Output the (x, y) coordinate of the center of the cell containing the given text.  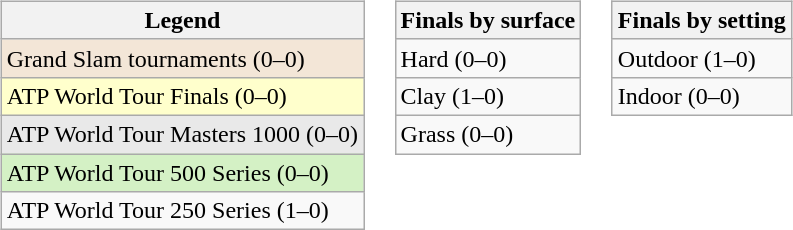
Clay (1–0) (488, 96)
Hard (0–0) (488, 58)
Indoor (0–0) (702, 96)
Finals by surface (488, 20)
Legend (182, 20)
ATP World Tour 500 Series (0–0) (182, 173)
Finals by setting (702, 20)
ATP World Tour Masters 1000 (0–0) (182, 134)
ATP World Tour Finals (0–0) (182, 96)
Grass (0–0) (488, 134)
ATP World Tour 250 Series (1–0) (182, 211)
Outdoor (1–0) (702, 58)
Grand Slam tournaments (0–0) (182, 58)
